Identify which cell holds the provided text, then report its [x, y] central coordinate. 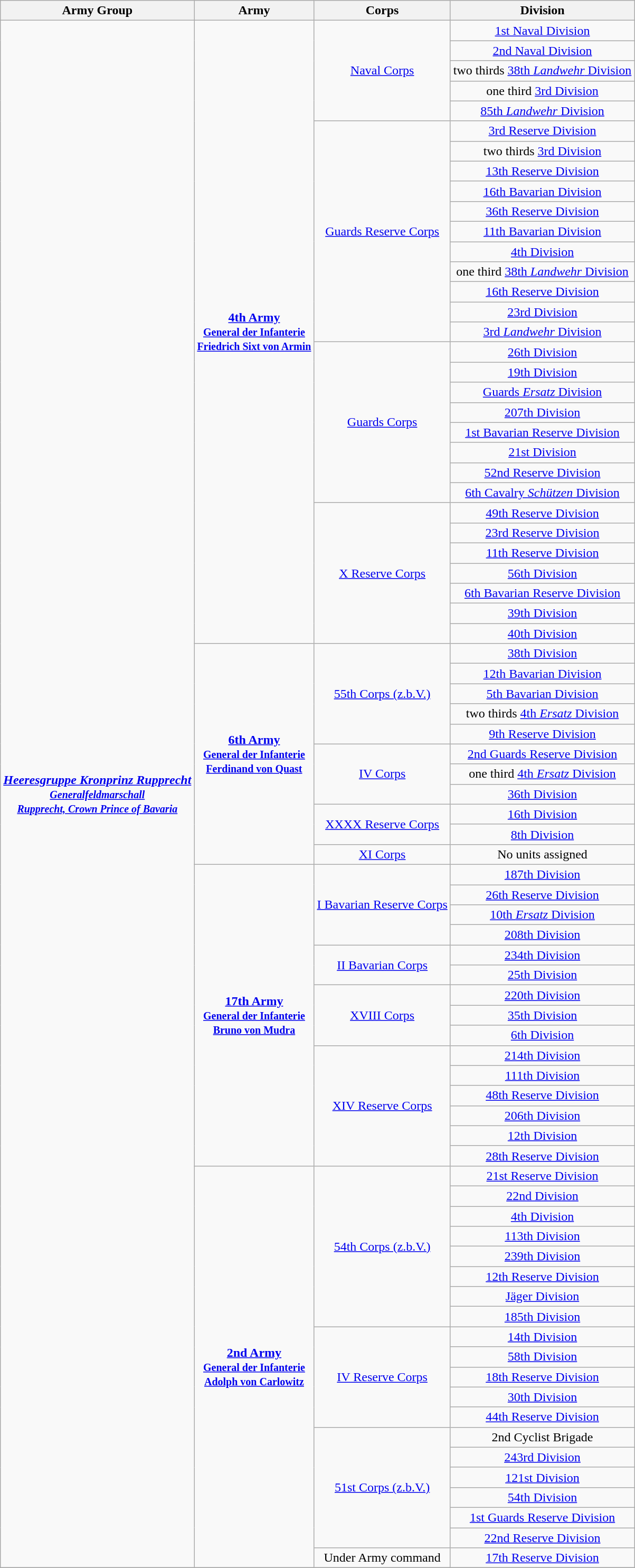
Guards Ersatz Division [542, 392]
XIV Reserve Corps [382, 1106]
52nd Reserve Division [542, 473]
2nd Cyclist Brigade [542, 1437]
1st Naval Division [542, 31]
6th ArmyGeneral der InfanterieFerdinand von Quast [254, 754]
22nd Reserve Division [542, 1538]
2nd Guards Reserve Division [542, 754]
6th Bavarian Reserve Division [542, 593]
23rd Division [542, 312]
XXXX Reserve Corps [382, 824]
85th Landwehr Division [542, 111]
12th Division [542, 1136]
3rd Landwehr Division [542, 332]
10th Ersatz Division [542, 915]
35th Division [542, 1015]
220th Division [542, 995]
IV Reserve Corps [382, 1377]
one third 4th Ersatz Division [542, 774]
36th Division [542, 794]
Jäger Division [542, 1297]
Army Group [97, 11]
XVIII Corps [382, 1015]
243rd Division [542, 1457]
No units assigned [542, 854]
55th Corps (z.b.V.) [382, 694]
25th Division [542, 975]
2nd Naval Division [542, 51]
Guards Corps [382, 422]
26th Reserve Division [542, 895]
21st Division [542, 452]
39th Division [542, 613]
two thirds 4th Ersatz Division [542, 714]
111th Division [542, 1075]
12th Bavarian Division [542, 674]
XI Corps [382, 854]
206th Division [542, 1116]
208th Division [542, 935]
one third 38th Landwehr Division [542, 272]
40th Division [542, 634]
44th Reserve Division [542, 1417]
8th Division [542, 834]
36th Reserve Division [542, 211]
Corps [382, 11]
239th Division [542, 1257]
16th Division [542, 814]
49th Reserve Division [542, 513]
51st Corps (z.b.V.) [382, 1487]
12th Reserve Division [542, 1277]
two thirds 3rd Division [542, 151]
3rd Reserve Division [542, 131]
Army [254, 11]
17th Reserve Division [542, 1558]
19th Division [542, 372]
16th Reserve Division [542, 292]
58th Division [542, 1357]
214th Division [542, 1055]
187th Division [542, 874]
two thirds 38th Landwehr Division [542, 71]
Heeresgruppe Kronprinz RupprechtGeneralfeldmarschallRupprecht, Crown Prince of Bavaria [97, 794]
Division [542, 11]
5th Bavarian Division [542, 694]
14th Division [542, 1337]
2nd ArmyGeneral der InfanterieAdolph von Carlowitz [254, 1366]
11th Bavarian Division [542, 231]
207th Division [542, 412]
9th Reserve Division [542, 734]
17th ArmyGeneral der InfanterieBruno von Mudra [254, 1015]
6th Cavalry Schützen Division [542, 493]
22nd Division [542, 1196]
X Reserve Corps [382, 573]
I Bavarian Reserve Corps [382, 904]
11th Reserve Division [542, 553]
185th Division [542, 1317]
113th Division [542, 1236]
30th Division [542, 1397]
121st Division [542, 1477]
6th Division [542, 1035]
48th Reserve Division [542, 1095]
1st Guards Reserve Division [542, 1517]
13th Reserve Division [542, 171]
23rd Reserve Division [542, 533]
1st Bavarian Reserve Division [542, 432]
Naval Corps [382, 71]
28th Reserve Division [542, 1156]
IV Corps [382, 774]
21st Reserve Division [542, 1176]
54th Corps (z.b.V.) [382, 1246]
56th Division [542, 573]
16th Bavarian Division [542, 191]
38th Division [542, 654]
18th Reserve Division [542, 1377]
26th Division [542, 352]
234th Division [542, 955]
II Bavarian Corps [382, 965]
54th Division [542, 1497]
one third 3rd Division [542, 91]
4th ArmyGeneral der InfanterieFriedrich Sixt von Armin [254, 332]
Under Army command [382, 1558]
Guards Reserve Corps [382, 231]
